Identify which cell holds the provided text, then report its (x, y) central coordinate. 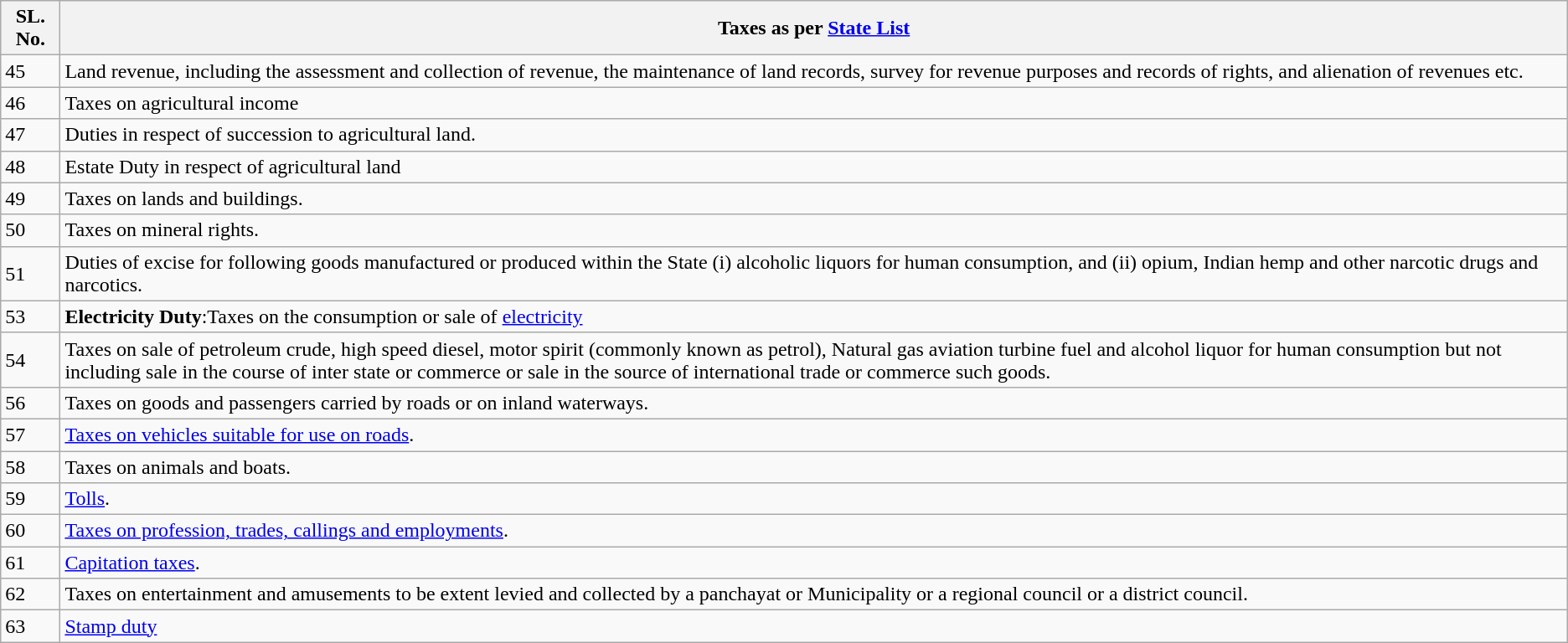
63 (30, 626)
59 (30, 499)
57 (30, 435)
46 (30, 103)
53 (30, 316)
SL. No. (30, 28)
49 (30, 198)
62 (30, 594)
60 (30, 531)
Taxes on mineral rights. (814, 230)
47 (30, 135)
56 (30, 403)
Taxes on vehicles suitable for use on roads. (814, 435)
Taxes on entertainment and amusements to be extent levied and collected by a panchayat or Municipality or a regional council or a district council. (814, 594)
Electricity Duty:Taxes on the consumption or sale of electricity (814, 316)
Capitation taxes. (814, 563)
Taxes on agricultural income (814, 103)
45 (30, 71)
Taxes on lands and buildings. (814, 198)
48 (30, 167)
58 (30, 466)
Estate Duty in respect of agricultural land (814, 167)
Taxes on goods and passengers carried by roads or on inland waterways. (814, 403)
Taxes on profession, trades, callings and employments. (814, 531)
Taxes as per State List (814, 28)
Tolls. (814, 499)
54 (30, 360)
Duties in respect of succession to agricultural land. (814, 135)
50 (30, 230)
Taxes on animals and boats. (814, 466)
51 (30, 273)
61 (30, 563)
Stamp duty (814, 626)
